Output the [X, Y] coordinate of the center of the cell containing the given text.  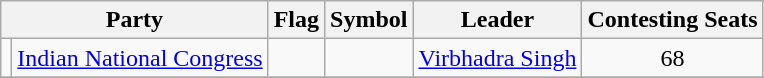
Party [134, 20]
Flag [296, 20]
Virbhadra Singh [498, 58]
Leader [498, 20]
Contesting Seats [672, 20]
Symbol [369, 20]
Indian National Congress [140, 58]
68 [672, 58]
